Provide the (x, y) coordinate of the cell's center where the given text is located.  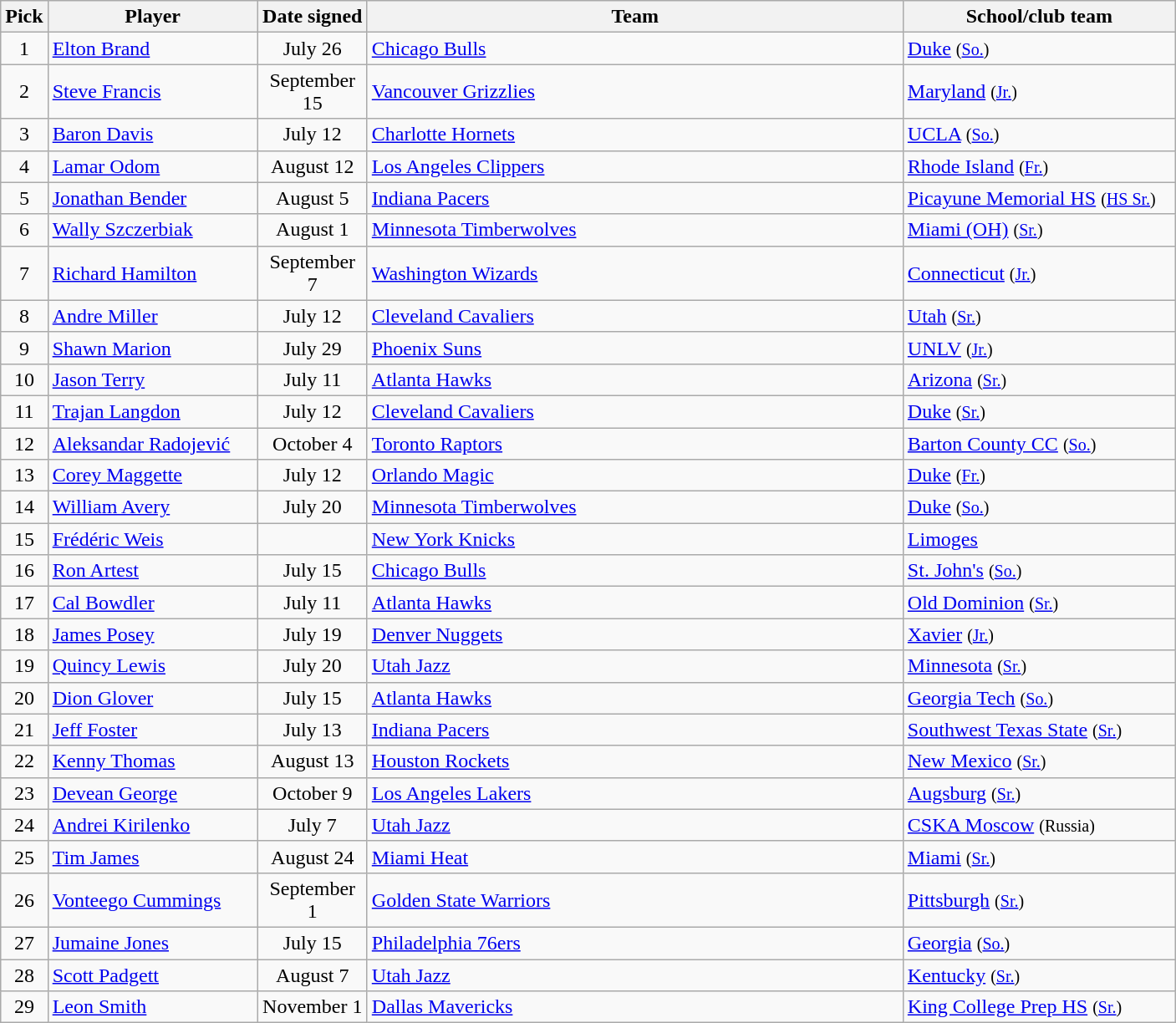
Orlando Magic (635, 476)
Baron Davis (152, 135)
CSKA Moscow (Russia) (1039, 825)
Date signed (313, 17)
23 (24, 793)
27 (24, 943)
10 (24, 379)
Shawn Marion (152, 348)
Pick (24, 17)
Maryland (Jr.) (1039, 92)
Los Angeles Clippers (635, 166)
Andrei Kirilenko (152, 825)
Connecticut (Jr.) (1039, 272)
July 19 (313, 634)
Denver Nuggets (635, 634)
Richard Hamilton (152, 272)
11 (24, 411)
Ron Artest (152, 571)
August 13 (313, 761)
September 1 (313, 899)
Andre Miller (152, 316)
Phoenix Suns (635, 348)
Steve Francis (152, 92)
Philadelphia 76ers (635, 943)
UCLA (So.) (1039, 135)
Quincy Lewis (152, 666)
New York Knicks (635, 539)
Vonteego Cummings (152, 899)
Leon Smith (152, 1007)
Vancouver Grizzlies (635, 92)
Charlotte Hornets (635, 135)
Jumaine Jones (152, 943)
Devean George (152, 793)
Jeff Foster (152, 730)
25 (24, 857)
Limoges (1039, 539)
Barton County CC (So.) (1039, 444)
Scott Padgett (152, 975)
15 (24, 539)
Duke (Sr.) (1039, 411)
Wally Szczerbiak (152, 230)
Jonathan Bender (152, 198)
Augsburg (Sr.) (1039, 793)
August 24 (313, 857)
12 (24, 444)
1 (24, 48)
Minnesota (Sr.) (1039, 666)
William Avery (152, 507)
Rhode Island (Fr.) (1039, 166)
Golden State Warriors (635, 899)
Miami (Sr.) (1039, 857)
Jason Terry (152, 379)
Washington Wizards (635, 272)
Frédéric Weis (152, 539)
Los Angeles Lakers (635, 793)
July 13 (313, 730)
Houston Rockets (635, 761)
Trajan Langdon (152, 411)
August 1 (313, 230)
Toronto Raptors (635, 444)
2 (24, 92)
Georgia Tech (So.) (1039, 698)
Elton Brand (152, 48)
20 (24, 698)
21 (24, 730)
26 (24, 899)
November 1 (313, 1007)
7 (24, 272)
6 (24, 230)
29 (24, 1007)
5 (24, 198)
28 (24, 975)
17 (24, 603)
Georgia (So.) (1039, 943)
July 26 (313, 48)
14 (24, 507)
James Posey (152, 634)
Aleksandar Radojević (152, 444)
Utah (Sr.) (1039, 316)
Picayune Memorial HS (HS Sr.) (1039, 198)
18 (24, 634)
16 (24, 571)
September 15 (313, 92)
Tim James (152, 857)
Southwest Texas State (Sr.) (1039, 730)
19 (24, 666)
9 (24, 348)
Old Dominion (Sr.) (1039, 603)
Lamar Odom (152, 166)
Corey Maggette (152, 476)
August 7 (313, 975)
School/club team (1039, 17)
24 (24, 825)
Player (152, 17)
October 9 (313, 793)
Arizona (Sr.) (1039, 379)
September 7 (313, 272)
August 5 (313, 198)
8 (24, 316)
Cal Bowdler (152, 603)
3 (24, 135)
July 7 (313, 825)
Duke (Fr.) (1039, 476)
October 4 (313, 444)
UNLV (Jr.) (1039, 348)
July 29 (313, 348)
King College Prep HS (Sr.) (1039, 1007)
St. John's (So.) (1039, 571)
4 (24, 166)
Pittsburgh (Sr.) (1039, 899)
Miami Heat (635, 857)
Xavier (Jr.) (1039, 634)
Dion Glover (152, 698)
Kenny Thomas (152, 761)
13 (24, 476)
Kentucky (Sr.) (1039, 975)
Miami (OH) (Sr.) (1039, 230)
New Mexico (Sr.) (1039, 761)
22 (24, 761)
Team (635, 17)
August 12 (313, 166)
Dallas Mavericks (635, 1007)
